Search for the cell housing the specified text and yield its [x, y] center coordinate. 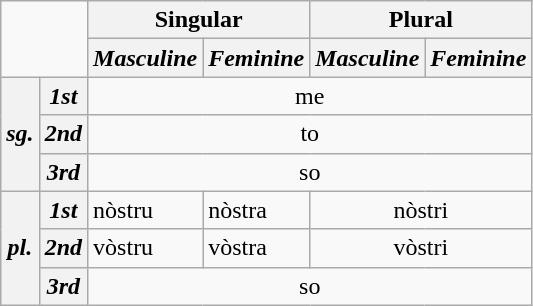
nòstri [421, 210]
vòstri [421, 248]
pl. [20, 248]
to [310, 134]
vòstru [146, 248]
sg. [20, 134]
nòstru [146, 210]
nòstra [256, 210]
vòstra [256, 248]
Singular [199, 20]
me [310, 96]
Plural [421, 20]
